Identify which cell holds the provided text, then report its [x, y] central coordinate. 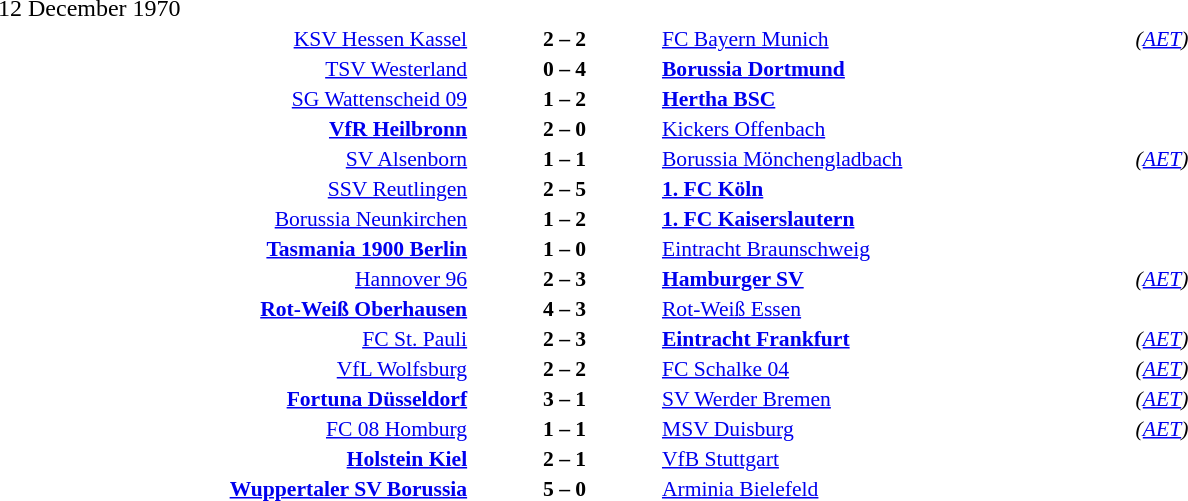
Borussia Mönchengladbach [896, 158]
FC Bayern Munich [896, 38]
3 – 1 [564, 398]
FC Schalke 04 [896, 368]
Borussia Dortmund [896, 68]
0 – 4 [564, 68]
1. FC Kaiserslautern [896, 218]
2 – 0 [564, 128]
VfB Stuttgart [896, 458]
SV Werder Bremen [896, 398]
Eintracht Braunschweig [896, 248]
MSV Duisburg [896, 428]
Hertha BSC [896, 98]
Kickers Offenbach [896, 128]
4 – 3 [564, 308]
Eintracht Frankfurt [896, 338]
Hamburger SV [896, 278]
Rot-Weiß Essen [896, 308]
1. FC Köln [896, 188]
2 – 1 [564, 458]
1 – 0 [564, 248]
2 – 5 [564, 188]
